Determine the [x, y] coordinate at the center of the cell enclosing the given text.  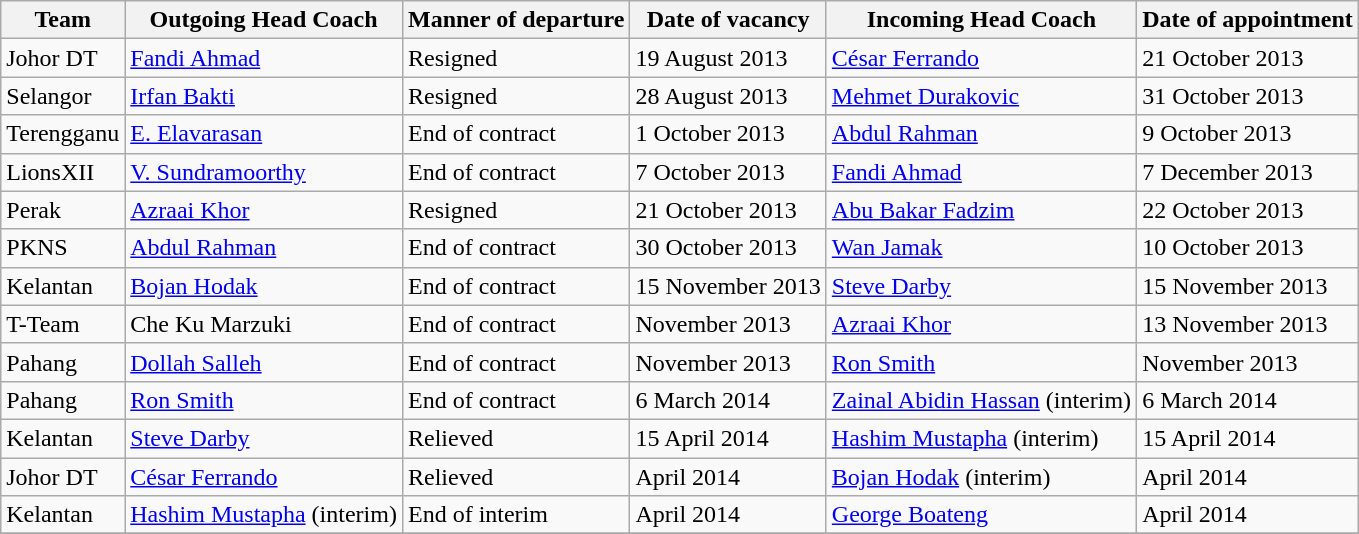
Team [63, 20]
Selangor [63, 96]
Incoming Head Coach [981, 20]
19 August 2013 [728, 58]
7 December 2013 [1248, 172]
22 October 2013 [1248, 210]
9 October 2013 [1248, 134]
E. Elavarasan [264, 134]
LionsXII [63, 172]
Irfan Bakti [264, 96]
Wan Jamak [981, 248]
V. Sundramoorthy [264, 172]
30 October 2013 [728, 248]
PKNS [63, 248]
End of interim [516, 515]
Date of vacancy [728, 20]
Mehmet Durakovic [981, 96]
George Boateng [981, 515]
10 October 2013 [1248, 248]
Dollah Salleh [264, 362]
Che Ku Marzuki [264, 324]
28 August 2013 [728, 96]
Date of appointment [1248, 20]
Bojan Hodak (interim) [981, 477]
31 October 2013 [1248, 96]
Outgoing Head Coach [264, 20]
Perak [63, 210]
Bojan Hodak [264, 286]
T-Team [63, 324]
1 October 2013 [728, 134]
Terengganu [63, 134]
Zainal Abidin Hassan (interim) [981, 400]
13 November 2013 [1248, 324]
Manner of departure [516, 20]
Abu Bakar Fadzim [981, 210]
7 October 2013 [728, 172]
